Return the [x, y] coordinate for the center point of the cell that contains the specified text.  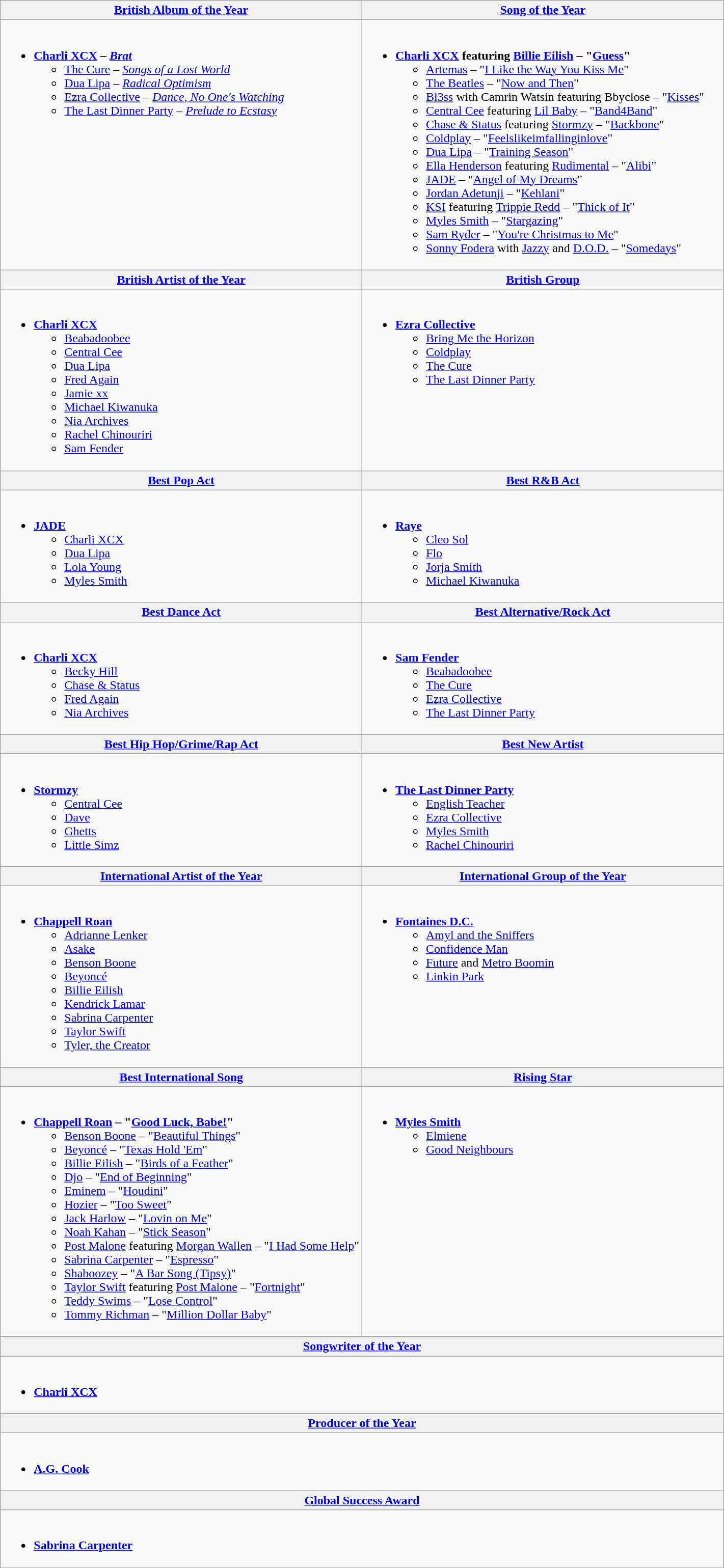
Ezra CollectiveBring Me the HorizonColdplayThe CureThe Last Dinner Party [543, 380]
Chappell RoanAdrianne LenkerAsakeBenson BooneBeyoncéBillie EilishKendrick LamarSabrina CarpenterTaylor SwiftTyler, the Creator [181, 976]
British Album of the Year [181, 10]
Sam FenderBeabadoobeeThe CureEzra CollectiveThe Last Dinner Party [543, 678]
Best Pop Act [181, 480]
Best R&B Act [543, 480]
Best New Artist [543, 744]
Charli XCXBeabadoobeeCentral CeeDua LipaFred AgainJamie xxMichael KiwanukaNia ArchivesRachel ChinouririSam Fender [181, 380]
Best International Song [181, 1077]
Charli XCXBecky HillChase & StatusFred AgainNia Archives [181, 678]
Myles SmithElmieneGood Neighbours [543, 1212]
A.G. Cook [362, 1462]
Charli XCX [362, 1385]
StormzyCentral CeeDaveGhettsLittle Simz [181, 810]
JADECharli XCXDua LipaLola YoungMyles Smith [181, 546]
British Group [543, 280]
Best Hip Hop/Grime/Rap Act [181, 744]
RayeCleo SolFloJorja SmithMichael Kiwanuka [543, 546]
Sabrina Carpenter [362, 1539]
Global Success Award [362, 1500]
Producer of the Year [362, 1423]
The Last Dinner PartyEnglish TeacherEzra CollectiveMyles SmithRachel Chinouriri [543, 810]
Fontaines D.C.Amyl and the SniffersConfidence ManFuture and Metro BoominLinkin Park [543, 976]
Song of the Year [543, 10]
Best Alternative/Rock Act [543, 612]
British Artist of the Year [181, 280]
Rising Star [543, 1077]
Best Dance Act [181, 612]
International Group of the Year [543, 876]
Songwriter of the Year [362, 1346]
International Artist of the Year [181, 876]
